Pinpoint the cell where the given text exists, returning its [x, y] midpoint coordinate. 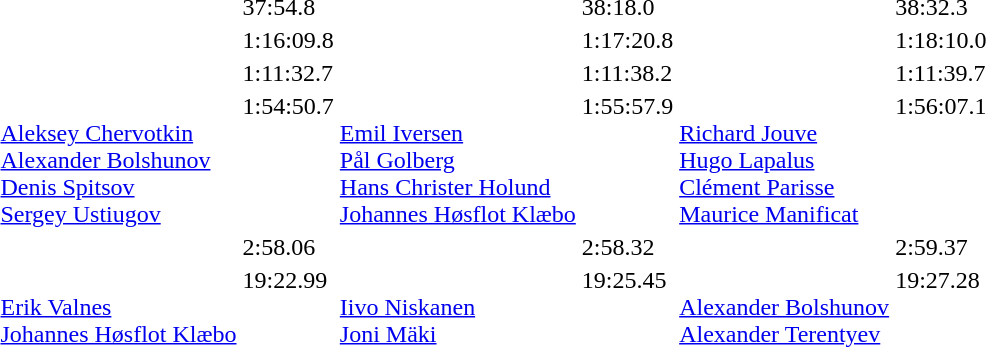
Emil IversenPål GolbergHans Christer HolundJohannes Høsflot Klæbo [458, 160]
2:58.06 [288, 247]
1:54:50.7 [288, 160]
2:58.32 [627, 247]
1:11:32.7 [288, 73]
1:11:38.2 [627, 73]
1:16:09.8 [288, 40]
1:55:57.9 [627, 160]
1:17:20.8 [627, 40]
Richard JouveHugo LapalusClément ParisseMaurice Manificat [784, 160]
